Pinpoint the cell where the given text exists, returning its (X, Y) midpoint coordinate. 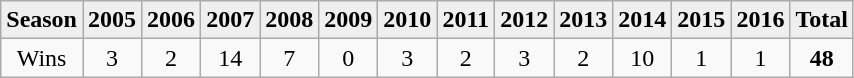
2016 (760, 20)
7 (290, 58)
2007 (230, 20)
Total (822, 20)
2013 (584, 20)
14 (230, 58)
10 (642, 58)
2005 (112, 20)
2011 (466, 20)
2014 (642, 20)
Wins (42, 58)
2008 (290, 20)
48 (822, 58)
2015 (702, 20)
2006 (172, 20)
2012 (524, 20)
Season (42, 20)
2009 (348, 20)
2010 (408, 20)
0 (348, 58)
